Determine the [x, y] coordinate at the center of the cell enclosing the given text.  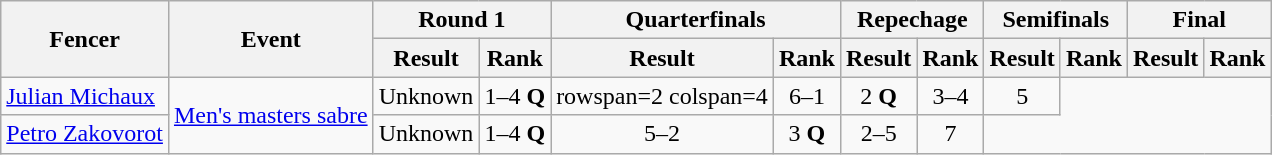
2–5 [878, 134]
7 [950, 134]
3 Q [806, 134]
Repechage [912, 20]
5 [1022, 96]
Semifinals [1056, 20]
Petro Zakovorot [85, 134]
2 Q [878, 96]
6–1 [806, 96]
Final [1199, 20]
Event [270, 39]
Julian Michaux [85, 96]
Fencer [85, 39]
5–2 [662, 134]
rowspan=2 colspan=4 [662, 96]
3–4 [950, 96]
Quarterfinals [696, 20]
Round 1 [462, 20]
Men's masters sabre [270, 115]
